Provide the (X, Y) coordinate of the cell's center where the given text is located.  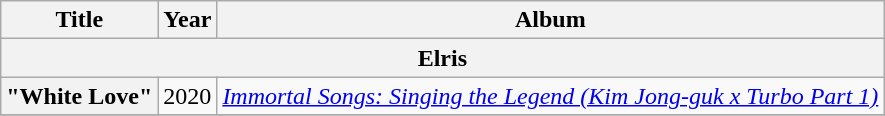
Title (80, 20)
Album (550, 20)
2020 (188, 96)
Immortal Songs: Singing the Legend (Kim Jong-guk x Turbo Part 1) (550, 96)
"White Love" (80, 96)
Elris (442, 58)
Year (188, 20)
